Return (X, Y) of the center of cell containing provided text 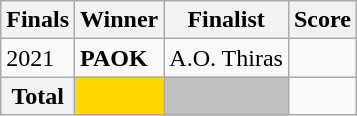
PAOK (120, 58)
Finalist (226, 20)
Total (38, 96)
Finals (38, 20)
2021 (38, 58)
A.O. Thiras (226, 58)
Score (322, 20)
Winner (120, 20)
